Search for the cell housing the specified text and yield its [X, Y] center coordinate. 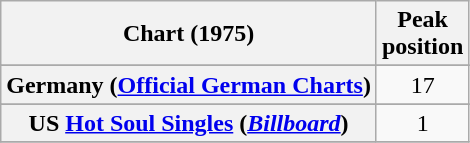
Peakposition [422, 34]
17 [422, 85]
US Hot Soul Singles (Billboard) [189, 123]
Germany (Official German Charts) [189, 85]
1 [422, 123]
Chart (1975) [189, 34]
